Return [x, y] of the center of cell containing provided text 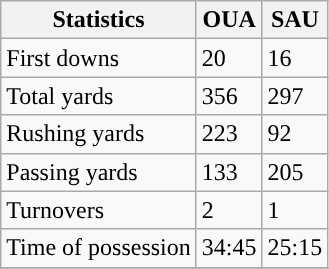
16 [295, 58]
Rushing yards [99, 134]
SAU [295, 20]
92 [295, 134]
Statistics [99, 20]
223 [229, 134]
Turnovers [99, 210]
25:15 [295, 248]
First downs [99, 58]
205 [295, 172]
OUA [229, 20]
356 [229, 96]
34:45 [229, 248]
Time of possession [99, 248]
1 [295, 210]
20 [229, 58]
2 [229, 210]
Total yards [99, 96]
133 [229, 172]
297 [295, 96]
Passing yards [99, 172]
